Scan for the cell matching the given text and deliver its [X, Y] coordinate at center. 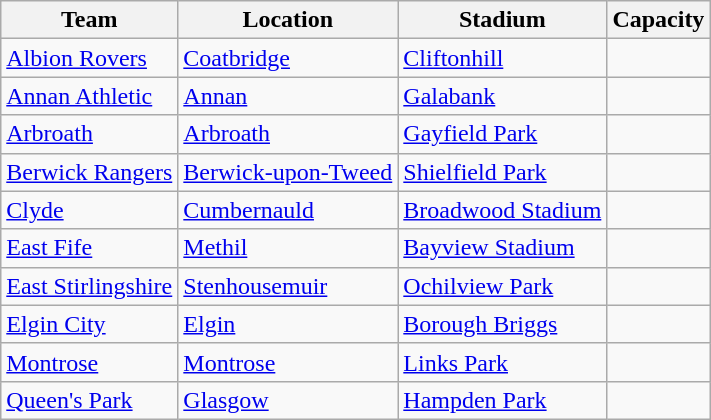
Hampden Park [502, 400]
Gayfield Park [502, 134]
Clyde [90, 210]
Location [288, 20]
Annan [288, 96]
Methil [288, 248]
Coatbridge [288, 58]
East Fife [90, 248]
Berwick-upon-Tweed [288, 172]
Broadwood Stadium [502, 210]
Cumbernauld [288, 210]
Queen's Park [90, 400]
Bayview Stadium [502, 248]
Elgin City [90, 324]
Stadium [502, 20]
Shielfield Park [502, 172]
Stenhousemuir [288, 286]
Links Park [502, 362]
Ochilview Park [502, 286]
Albion Rovers [90, 58]
Annan Athletic [90, 96]
Elgin [288, 324]
Team [90, 20]
Galabank [502, 96]
Borough Briggs [502, 324]
Berwick Rangers [90, 172]
Capacity [658, 20]
East Stirlingshire [90, 286]
Glasgow [288, 400]
Cliftonhill [502, 58]
